Detect which cell encompasses the target text, then output its (x, y) center coordinate. 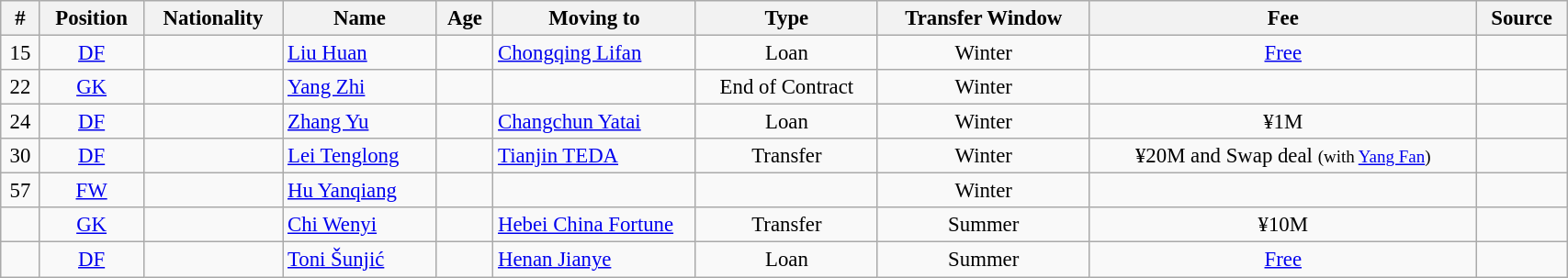
22 (20, 87)
Changchun Yatai (595, 122)
Henan Jianye (595, 260)
Chi Wenyi (360, 225)
Name (360, 18)
FW (92, 191)
Yang Zhi (360, 87)
57 (20, 191)
# (20, 18)
Zhang Yu (360, 122)
Fee (1283, 18)
24 (20, 122)
Type (786, 18)
Age (465, 18)
Source (1522, 18)
Nationality (213, 18)
End of Contract (786, 87)
Toni Šunjić (360, 260)
Transfer Window (983, 18)
Moving to (595, 18)
Lei Tenglong (360, 156)
15 (20, 53)
Position (92, 18)
30 (20, 156)
Chongqing Lifan (595, 53)
¥10M (1283, 225)
Liu Huan (360, 53)
Tianjin TEDA (595, 156)
¥20M and Swap deal (with Yang Fan) (1283, 156)
Hu Yanqiang (360, 191)
¥1M (1283, 122)
Hebei China Fortune (595, 225)
